Detect which cell encompasses the target text, then output its (X, Y) center coordinate. 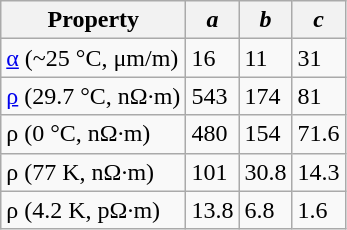
ρ (29.7 °C, nΩ·m) (94, 96)
30.8 (266, 172)
81 (318, 96)
154 (266, 134)
c (318, 20)
14.3 (318, 172)
31 (318, 58)
480 (212, 134)
α (~25 °C, μm/m) (94, 58)
16 (212, 58)
6.8 (266, 210)
543 (212, 96)
ρ (0 °C, nΩ·m) (94, 134)
101 (212, 172)
a (212, 20)
Property (94, 20)
13.8 (212, 210)
71.6 (318, 134)
174 (266, 96)
1.6 (318, 210)
ρ (77 K, nΩ·m) (94, 172)
ρ (4.2 K, pΩ·m) (94, 210)
b (266, 20)
11 (266, 58)
